Output the (X, Y) coordinate of the center of the cell containing the given text.  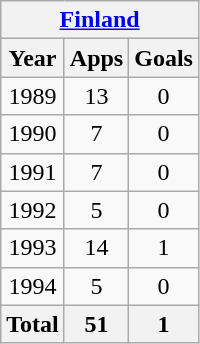
Total (33, 324)
51 (96, 324)
Goals (164, 58)
13 (96, 96)
14 (96, 248)
1991 (33, 172)
1992 (33, 210)
Finland (100, 20)
1989 (33, 96)
1994 (33, 286)
1993 (33, 248)
Year (33, 58)
1990 (33, 134)
Apps (96, 58)
